Provide the [X, Y] coordinate of the cell's center where the given text is located.  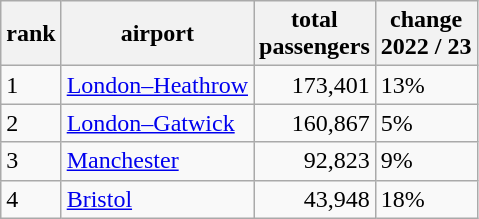
London–Heathrow [157, 85]
totalpassengers [315, 34]
rank [31, 34]
5% [426, 123]
3 [31, 161]
92,823 [315, 161]
18% [426, 199]
4 [31, 199]
9% [426, 161]
173,401 [315, 85]
Bristol [157, 199]
13% [426, 85]
airport [157, 34]
160,867 [315, 123]
1 [31, 85]
Manchester [157, 161]
2 [31, 123]
43,948 [315, 199]
change2022 / 23 [426, 34]
London–Gatwick [157, 123]
